Detect which cell encompasses the target text, then output its (x, y) center coordinate. 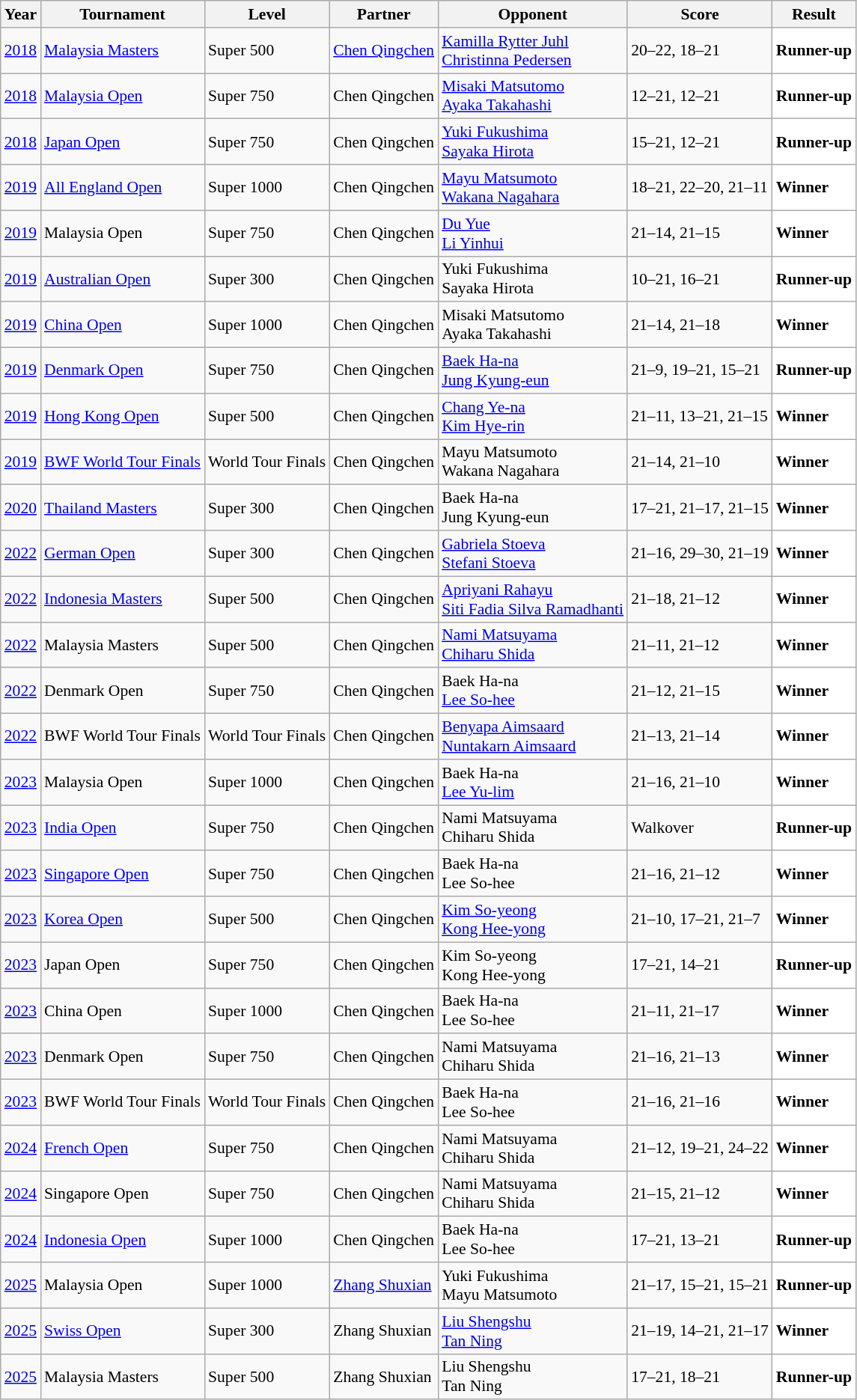
French Open (123, 1148)
21–14, 21–15 (700, 233)
Australian Open (123, 278)
Hong Kong Open (123, 416)
Partner (383, 14)
Du Yue Li Yinhui (533, 233)
21–17, 15–21, 15–21 (700, 1286)
Score (700, 14)
Swiss Open (123, 1330)
Level (266, 14)
17–21, 18–21 (700, 1377)
21–16, 21–16 (700, 1103)
Apriyani Rahayu Siti Fadia Silva Ramadhanti (533, 599)
21–19, 14–21, 21–17 (700, 1330)
Indonesia Open (123, 1239)
12–21, 12–21 (700, 96)
18–21, 22–20, 21–11 (700, 187)
21–15, 21–12 (700, 1194)
21–18, 21–12 (700, 599)
India Open (123, 828)
Kamilla Rytter Juhl Christinna Pedersen (533, 51)
Korea Open (123, 919)
21–12, 19–21, 24–22 (700, 1148)
Baek Ha-na Lee Yu-lim (533, 783)
20–22, 18–21 (700, 51)
Chang Ye-na Kim Hye-rin (533, 416)
Benyapa Aimsaard Nuntakarn Aimsaard (533, 736)
21–14, 21–10 (700, 462)
German Open (123, 554)
Yuki Fukushima Mayu Matsumoto (533, 1286)
2020 (21, 507)
21–13, 21–14 (700, 736)
21–10, 17–21, 21–7 (700, 919)
21–16, 21–10 (700, 783)
Tournament (123, 14)
17–21, 21–17, 21–15 (700, 507)
10–21, 16–21 (700, 278)
21–9, 19–21, 15–21 (700, 371)
21–11, 21–17 (700, 1010)
17–21, 13–21 (700, 1239)
Year (21, 14)
All England Open (123, 187)
21–16, 21–12 (700, 874)
Thailand Masters (123, 507)
Gabriela Stoeva Stefani Stoeva (533, 554)
Indonesia Masters (123, 599)
21–12, 21–15 (700, 691)
15–21, 12–21 (700, 142)
21–16, 21–13 (700, 1057)
Walkover (700, 828)
17–21, 14–21 (700, 965)
21–11, 13–21, 21–15 (700, 416)
Result (814, 14)
21–14, 21–18 (700, 325)
21–11, 21–12 (700, 645)
21–16, 29–30, 21–19 (700, 554)
Opponent (533, 14)
